Find where the given text appears and provide that cell's center as (X, Y) coordinate. 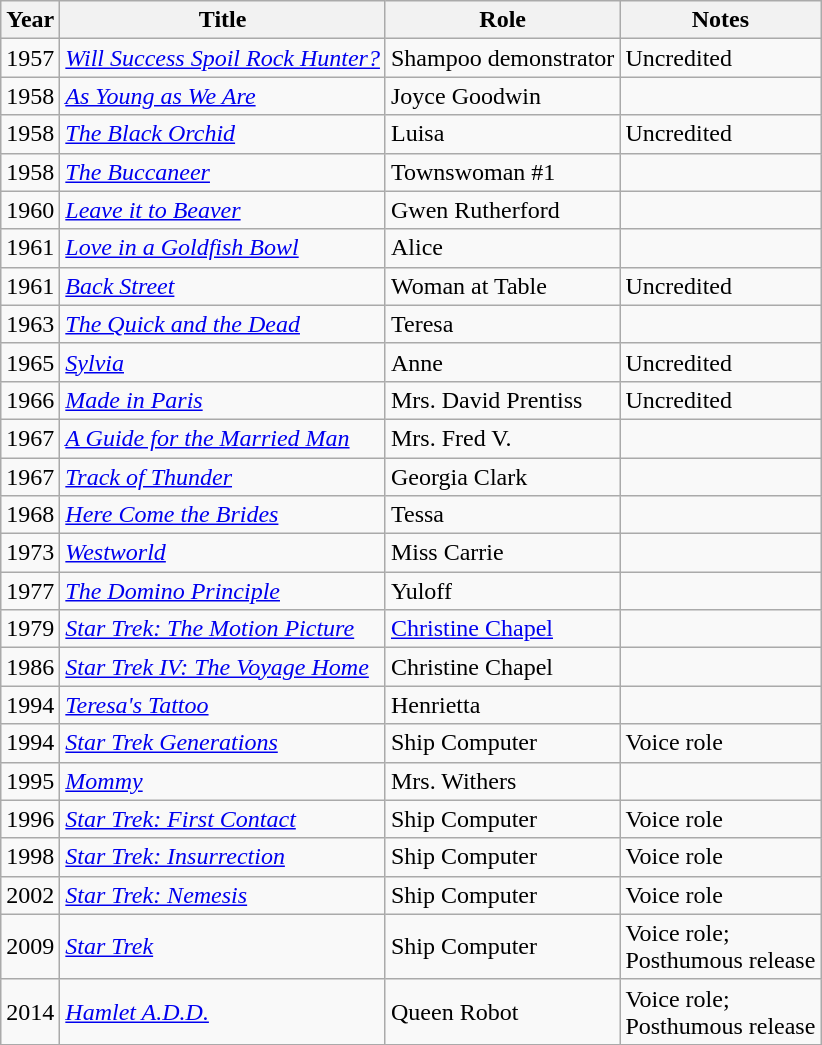
Star Trek: Insurrection (223, 857)
Henrietta (502, 705)
Star Trek: First Contact (223, 819)
2002 (30, 895)
Made in Paris (223, 400)
Tessa (502, 515)
1977 (30, 591)
Alice (502, 248)
Love in a Goldfish Bowl (223, 248)
Star Trek IV: The Voyage Home (223, 667)
1965 (30, 362)
The Buccaneer (223, 172)
Queen Robot (502, 1012)
Joyce Goodwin (502, 96)
The Domino Principle (223, 591)
A Guide for the Married Man (223, 438)
1968 (30, 515)
Westworld (223, 553)
1979 (30, 629)
Miss Carrie (502, 553)
1960 (30, 210)
Sylvia (223, 362)
Yuloff (502, 591)
Anne (502, 362)
As Young as We Are (223, 96)
The Quick and the Dead (223, 324)
Teresa's Tattoo (223, 705)
Mrs. Fred V. (502, 438)
2009 (30, 946)
Georgia Clark (502, 477)
Here Come the Brides (223, 515)
Leave it to Beaver (223, 210)
Star Trek: The Motion Picture (223, 629)
1995 (30, 781)
1986 (30, 667)
Gwen Rutherford (502, 210)
1957 (30, 58)
Luisa (502, 134)
Hamlet A.D.D. (223, 1012)
Back Street (223, 286)
The Black Orchid (223, 134)
Mommy (223, 781)
Track of Thunder (223, 477)
Shampoo demonstrator (502, 58)
1963 (30, 324)
Star Trek Generations (223, 743)
Star Trek (223, 946)
Townswoman #1 (502, 172)
Woman at Table (502, 286)
Title (223, 20)
1996 (30, 819)
1998 (30, 857)
Teresa (502, 324)
Notes (720, 20)
Will Success Spoil Rock Hunter? (223, 58)
Year (30, 20)
Mrs. Withers (502, 781)
Mrs. David Prentiss (502, 400)
2014 (30, 1012)
Star Trek: Nemesis (223, 895)
1973 (30, 553)
1966 (30, 400)
Role (502, 20)
